Search for the cell housing the specified text and yield its [X, Y] center coordinate. 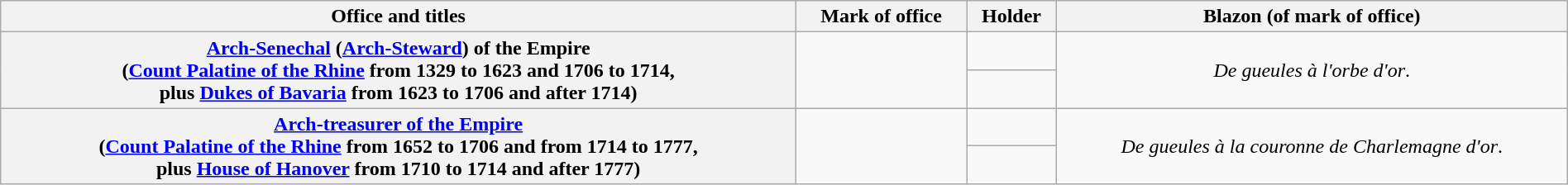
De gueules à la couronne de Charlemagne d'or. [1312, 146]
Blazon (of mark of office) [1312, 17]
De gueules à l'orbe d'or. [1312, 70]
Office and titles [399, 17]
Mark of office [882, 17]
Holder [1012, 17]
